Determine the (x, y) coordinate at the center of the cell enclosing the given text.  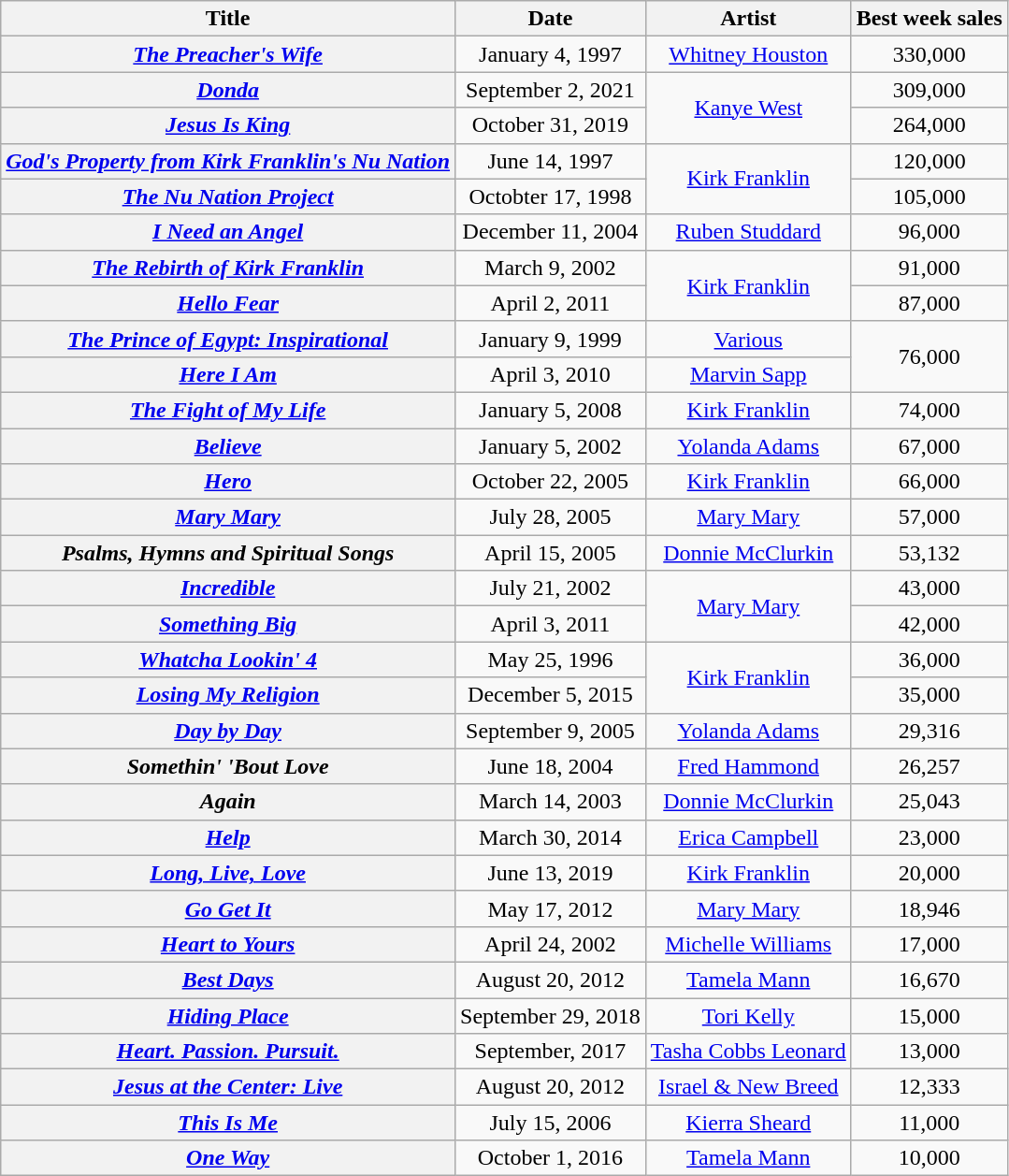
25,043 (930, 802)
Day by Day (228, 731)
Jesus at the Center: Live (228, 1087)
Best Days (228, 980)
October 22, 2005 (551, 482)
26,257 (930, 766)
42,000 (930, 624)
105,000 (930, 196)
Erica Campbell (748, 837)
January 5, 2002 (551, 446)
The Preacher's Wife (228, 54)
Hello Fear (228, 303)
April 3, 2011 (551, 624)
July 15, 2006 (551, 1123)
I Need an Angel (228, 232)
The Nu Nation Project (228, 196)
One Way (228, 1158)
16,670 (930, 980)
Again (228, 802)
Somethin' 'Bout Love (228, 766)
18,946 (930, 908)
December 11, 2004 (551, 232)
Something Big (228, 624)
April 3, 2010 (551, 374)
17,000 (930, 944)
23,000 (930, 837)
76,000 (930, 356)
91,000 (930, 268)
Fred Hammond (748, 766)
April 15, 2005 (551, 553)
Marvin Sapp (748, 374)
120,000 (930, 161)
Artist (748, 19)
October 31, 2019 (551, 125)
36,000 (930, 660)
20,000 (930, 873)
Michelle Williams (748, 944)
Go Get It (228, 908)
The Prince of Egypt: Inspirational (228, 339)
April 24, 2002 (551, 944)
Ruben Studdard (748, 232)
10,000 (930, 1158)
12,333 (930, 1087)
June 18, 2004 (551, 766)
June 14, 1997 (551, 161)
Hiding Place (228, 1015)
309,000 (930, 90)
66,000 (930, 482)
Help (228, 837)
March 14, 2003 (551, 802)
Believe (228, 446)
96,000 (930, 232)
74,000 (930, 410)
Kierra Sheard (748, 1123)
Kanye West (748, 108)
April 2, 2011 (551, 303)
Long, Live, Love (228, 873)
June 13, 2019 (551, 873)
Donda (228, 90)
Date (551, 19)
Losing My Religion (228, 695)
264,000 (930, 125)
God's Property from Kirk Franklin's Nu Nation (228, 161)
29,316 (930, 731)
September 29, 2018 (551, 1015)
53,132 (930, 553)
35,000 (930, 695)
Whatcha Lookin' 4 (228, 660)
Jesus Is King (228, 125)
Heart to Yours (228, 944)
May 25, 1996 (551, 660)
87,000 (930, 303)
Heart. Passion. Pursuit. (228, 1052)
Psalms, Hymns and Spiritual Songs (228, 553)
Various (748, 339)
December 5, 2015 (551, 695)
57,000 (930, 517)
Tasha Cobbs Leonard (748, 1052)
The Rebirth of Kirk Franklin (228, 268)
43,000 (930, 588)
Title (228, 19)
Hero (228, 482)
330,000 (930, 54)
July 21, 2002 (551, 588)
March 30, 2014 (551, 837)
January 9, 1999 (551, 339)
Here I Am (228, 374)
Octobter 17, 1998 (551, 196)
Whitney Houston (748, 54)
15,000 (930, 1015)
Tori Kelly (748, 1015)
January 5, 2008 (551, 410)
September 2, 2021 (551, 90)
Best week sales (930, 19)
October 1, 2016 (551, 1158)
13,000 (930, 1052)
September, 2017 (551, 1052)
March 9, 2002 (551, 268)
The Fight of My Life (228, 410)
67,000 (930, 446)
January 4, 1997 (551, 54)
September 9, 2005 (551, 731)
This Is Me (228, 1123)
Israel & New Breed (748, 1087)
May 17, 2012 (551, 908)
July 28, 2005 (551, 517)
11,000 (930, 1123)
Incredible (228, 588)
